Return [X, Y] of the center of cell containing provided text 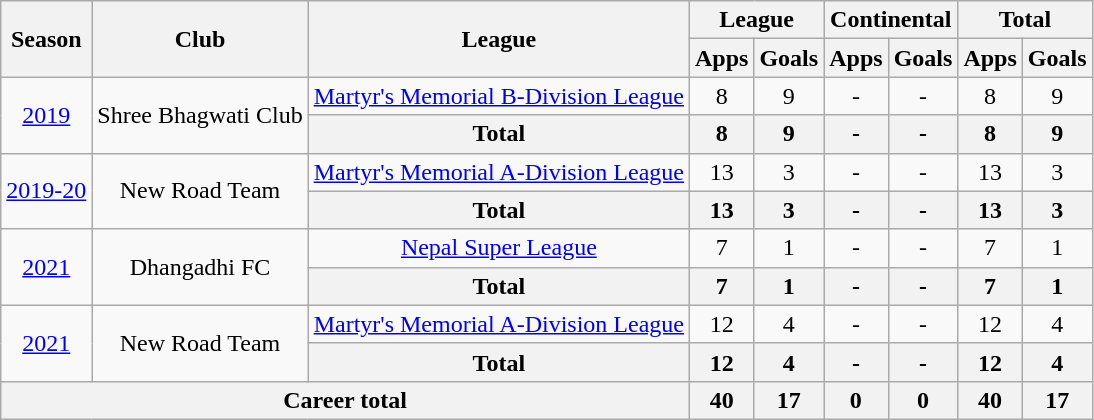
2019-20 [46, 191]
Martyr's Memorial B-Division League [498, 96]
Club [200, 39]
Nepal Super League [498, 248]
Shree Bhagwati Club [200, 115]
Season [46, 39]
Continental [891, 20]
Dhangadhi FC [200, 267]
Career total [346, 400]
2019 [46, 115]
